Find where the given text appears and provide that cell's center as (X, Y) coordinate. 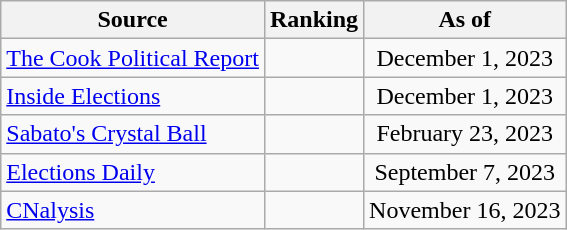
September 7, 2023 (465, 172)
Source (133, 20)
CNalysis (133, 210)
The Cook Political Report (133, 58)
Ranking (314, 20)
Sabato's Crystal Ball (133, 134)
As of (465, 20)
Elections Daily (133, 172)
Inside Elections (133, 96)
February 23, 2023 (465, 134)
November 16, 2023 (465, 210)
